Identify which cell holds the provided text, then report its (X, Y) central coordinate. 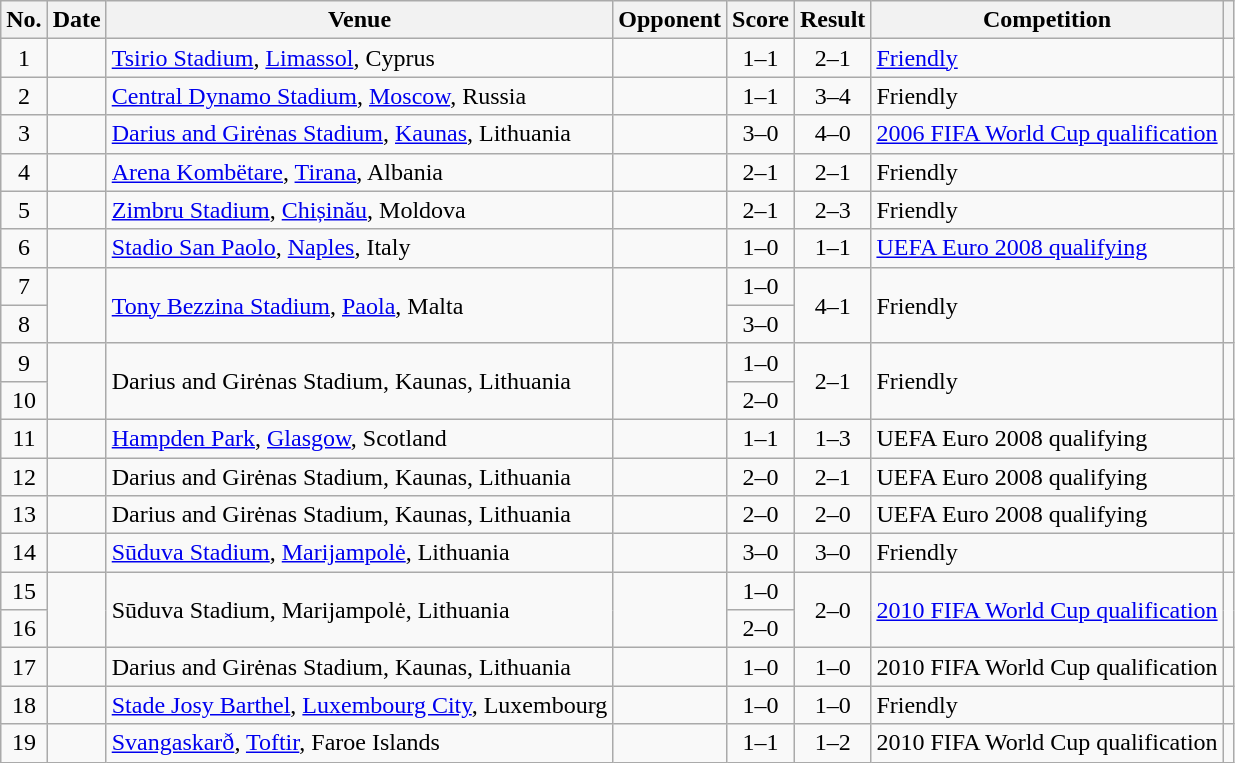
No. (24, 20)
Competition (1047, 20)
Stadio San Paolo, Naples, Italy (360, 248)
Result (832, 20)
4–1 (832, 305)
Central Dynamo Stadium, Moscow, Russia (360, 96)
Score (761, 20)
Zimbru Stadium, Chișinău, Moldova (360, 210)
2 (24, 96)
2–3 (832, 210)
3–4 (832, 96)
4–0 (832, 134)
Hampden Park, Glasgow, Scotland (360, 438)
17 (24, 667)
12 (24, 477)
19 (24, 743)
Tsirio Stadium, Limassol, Cyprus (360, 58)
Opponent (670, 20)
9 (24, 362)
1–2 (832, 743)
3 (24, 134)
16 (24, 629)
Svangaskarð, Toftir, Faroe Islands (360, 743)
5 (24, 210)
Arena Kombëtare, Tirana, Albania (360, 172)
6 (24, 248)
18 (24, 705)
1–3 (832, 438)
1 (24, 58)
14 (24, 553)
Date (76, 20)
Stade Josy Barthel, Luxembourg City, Luxembourg (360, 705)
11 (24, 438)
10 (24, 400)
Tony Bezzina Stadium, Paola, Malta (360, 305)
2006 FIFA World Cup qualification (1047, 134)
8 (24, 324)
Venue (360, 20)
13 (24, 515)
4 (24, 172)
7 (24, 286)
15 (24, 591)
